Return [X, Y] of the center of cell containing provided text 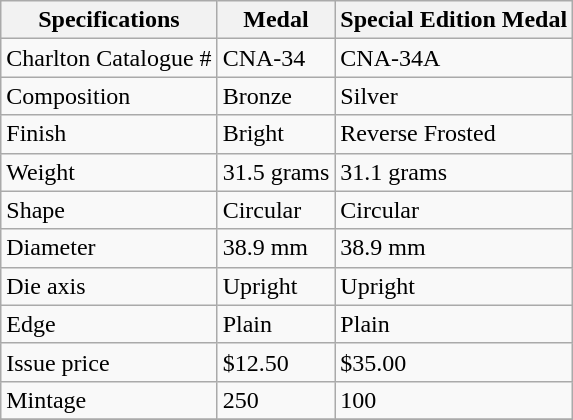
250 [276, 400]
CNA-34A [454, 58]
Reverse Frosted [454, 134]
Charlton Catalogue # [109, 58]
Diameter [109, 248]
$35.00 [454, 362]
Special Edition Medal [454, 20]
Finish [109, 134]
31.5 grams [276, 172]
$12.50 [276, 362]
31.1 grams [454, 172]
Die axis [109, 286]
100 [454, 400]
Shape [109, 210]
Silver [454, 96]
Composition [109, 96]
Mintage [109, 400]
Edge [109, 324]
Bright [276, 134]
Medal [276, 20]
Weight [109, 172]
Specifications [109, 20]
CNA-34 [276, 58]
Bronze [276, 96]
Issue price [109, 362]
